Capture the cell that displays the provided text and extract its [x, y] central coordinate. 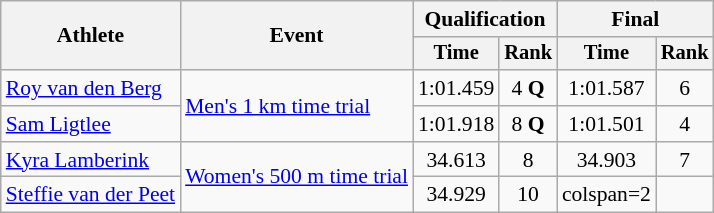
10 [528, 195]
1:01.587 [606, 88]
Event [296, 36]
4 [685, 124]
Kyra Lamberink [90, 160]
34.929 [456, 195]
Women's 500 m time trial [296, 178]
1:01.501 [606, 124]
4 Q [528, 88]
Final [636, 19]
Steffie van der Peet [90, 195]
1:01.459 [456, 88]
7 [685, 160]
8 [528, 160]
34.903 [606, 160]
6 [685, 88]
8 Q [528, 124]
34.613 [456, 160]
Roy van den Berg [90, 88]
1:01.918 [456, 124]
Sam Ligtlee [90, 124]
colspan=2 [606, 195]
Qualification [485, 19]
Athlete [90, 36]
Men's 1 km time trial [296, 106]
